Return (X, Y) of the center of cell containing provided text 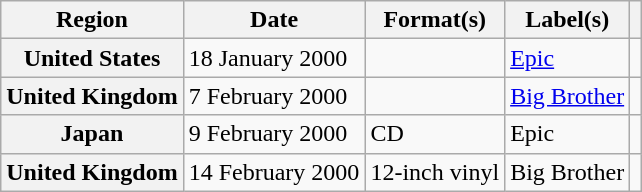
7 February 2000 (274, 96)
14 February 2000 (274, 172)
12-inch vinyl (435, 172)
Format(s) (435, 20)
Japan (92, 134)
United States (92, 58)
Label(s) (568, 20)
18 January 2000 (274, 58)
9 February 2000 (274, 134)
Date (274, 20)
CD (435, 134)
Region (92, 20)
